Determine the [X, Y] coordinate at the center of the cell enclosing the given text.  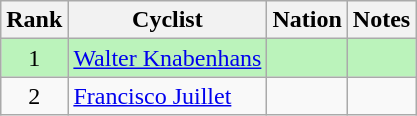
Notes [381, 20]
Rank [34, 20]
2 [34, 96]
Nation [307, 20]
Francisco Juillet [168, 96]
Walter Knabenhans [168, 58]
1 [34, 58]
Cyclist [168, 20]
